Provide the (x, y) coordinate of the cell's center where the given text is located.  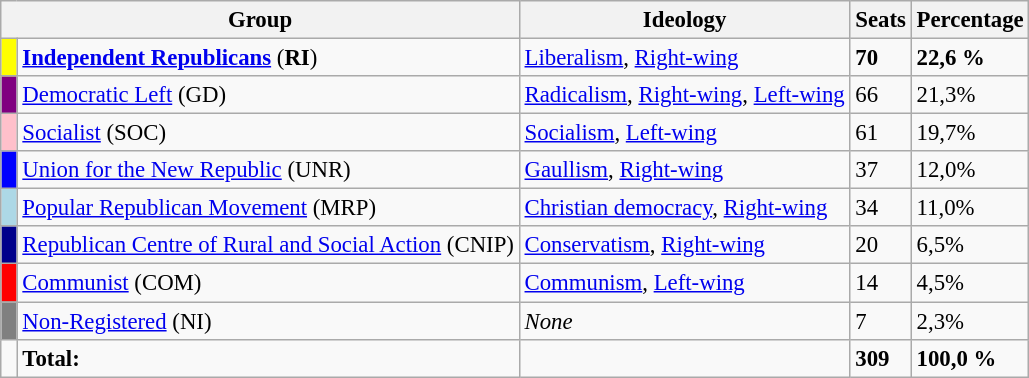
Conservatism, Right-wing (684, 245)
21,3% (970, 95)
70 (880, 58)
14 (880, 283)
7 (880, 321)
Socialist (SOC) (268, 133)
Total: (268, 358)
Socialism, Left-wing (684, 133)
12,0% (970, 170)
Independent Republicans (RI) (268, 58)
Popular Republican Movement (MRP) (268, 208)
6,5% (970, 245)
100,0 % (970, 358)
Union for the New Republic (UNR) (268, 170)
Republican Centre of Rural and Social Action (CNIP) (268, 245)
309 (880, 358)
11,0% (970, 208)
22,6 % (970, 58)
Gaullism, Right-wing (684, 170)
Non-Registered (NI) (268, 321)
37 (880, 170)
34 (880, 208)
Ideology (684, 20)
Liberalism, Right-wing (684, 58)
19,7% (970, 133)
Seats (880, 20)
2,3% (970, 321)
Group (260, 20)
Christian democracy, Right-wing (684, 208)
20 (880, 245)
Democratic Left (GD) (268, 95)
Communist (COM) (268, 283)
4,5% (970, 283)
None (684, 321)
Percentage (970, 20)
66 (880, 95)
Communism, Left-wing (684, 283)
61 (880, 133)
Radicalism, Right-wing, Left-wing (684, 95)
